Return [x, y] of the center of cell containing provided text 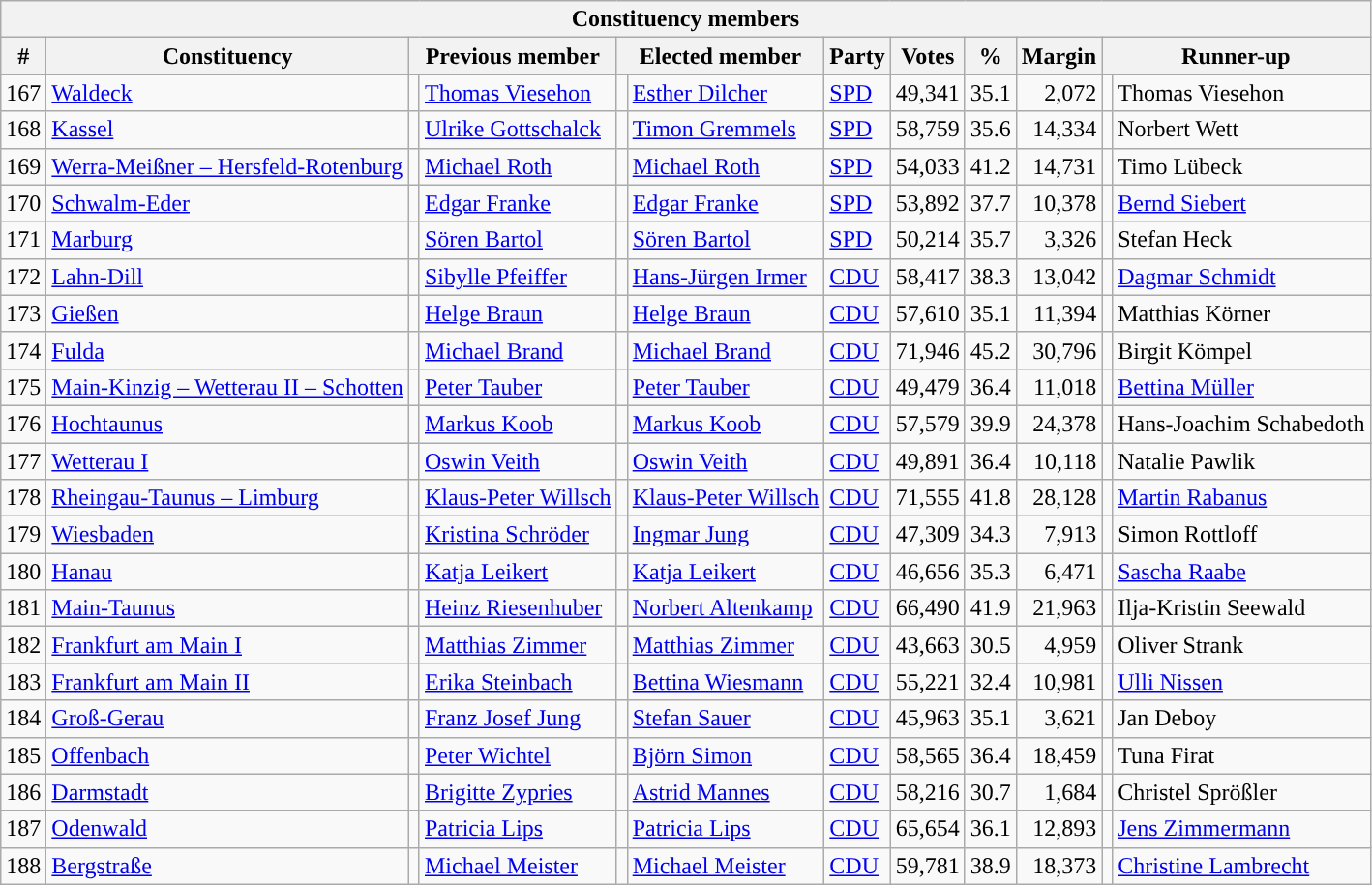
3,326 [1059, 240]
183 [23, 682]
Erika Steinbach [518, 682]
66,490 [927, 608]
49,891 [927, 461]
Fulda [228, 350]
185 [23, 755]
18,373 [1059, 866]
39.9 [991, 424]
Bergstraße [228, 866]
21,963 [1059, 608]
Constituency [228, 56]
170 [23, 203]
180 [23, 572]
11,018 [1059, 387]
11,394 [1059, 313]
173 [23, 313]
14,334 [1059, 130]
Constituency members [685, 19]
Wetterau I [228, 461]
Bettina Wiesmann [726, 682]
4,959 [1059, 645]
58,417 [927, 277]
58,565 [927, 755]
65,654 [927, 829]
Dagmar Schmidt [1241, 277]
35.7 [991, 240]
Simon Rottloff [1241, 535]
Ilja-Kristin Seewald [1241, 608]
% [991, 56]
14,731 [1059, 166]
Matthias Körner [1241, 313]
Hanau [228, 572]
Oliver Strank [1241, 645]
49,479 [927, 387]
Bernd Siebert [1241, 203]
Wiesbaden [228, 535]
Hochtaunus [228, 424]
Marburg [228, 240]
57,610 [927, 313]
12,893 [1059, 829]
Birgit Kömpel [1241, 350]
58,216 [927, 792]
Votes [927, 56]
Offenbach [228, 755]
182 [23, 645]
188 [23, 866]
Franz Josef Jung [518, 719]
Stefan Heck [1241, 240]
Schwalm-Eder [228, 203]
Ulli Nissen [1241, 682]
Hans-Jürgen Irmer [726, 277]
Runner-up [1237, 56]
55,221 [927, 682]
Christel Sprößler [1241, 792]
3,621 [1059, 719]
Kristina Schröder [518, 535]
Ulrike Gottschalck [518, 130]
Tuna Firat [1241, 755]
Gießen [228, 313]
10,118 [1059, 461]
Timon Gremmels [726, 130]
37.7 [991, 203]
36.1 [991, 829]
178 [23, 498]
169 [23, 166]
24,378 [1059, 424]
# [23, 56]
Frankfurt am Main I [228, 645]
Christine Lambrecht [1241, 866]
Main-Taunus [228, 608]
Werra-Meißner – Hersfeld-Rotenburg [228, 166]
Sascha Raabe [1241, 572]
35.3 [991, 572]
Heinz Riesenhuber [518, 608]
Björn Simon [726, 755]
Hans-Joachim Schabedoth [1241, 424]
174 [23, 350]
171 [23, 240]
Kassel [228, 130]
41.8 [991, 498]
Brigitte Zypries [518, 792]
45,963 [927, 719]
41.9 [991, 608]
177 [23, 461]
7,913 [1059, 535]
167 [23, 93]
Waldeck [228, 93]
Groß-Gerau [228, 719]
Jan Deboy [1241, 719]
54,033 [927, 166]
181 [23, 608]
187 [23, 829]
Ingmar Jung [726, 535]
Martin Rabanus [1241, 498]
38.9 [991, 866]
35.6 [991, 130]
Sibylle Pfeiffer [518, 277]
45.2 [991, 350]
Frankfurt am Main II [228, 682]
Margin [1059, 56]
50,214 [927, 240]
Elected member [720, 56]
57,579 [927, 424]
1,684 [1059, 792]
71,946 [927, 350]
Lahn-Dill [228, 277]
30.7 [991, 792]
Timo Lübeck [1241, 166]
Peter Wichtel [518, 755]
Party [857, 56]
Norbert Wett [1241, 130]
168 [23, 130]
Astrid Mannes [726, 792]
47,309 [927, 535]
34.3 [991, 535]
184 [23, 719]
30,796 [1059, 350]
Natalie Pawlik [1241, 461]
179 [23, 535]
Stefan Sauer [726, 719]
38.3 [991, 277]
49,341 [927, 93]
2,072 [1059, 93]
18,459 [1059, 755]
30.5 [991, 645]
10,981 [1059, 682]
Main-Kinzig – Wetterau II – Schotten [228, 387]
58,759 [927, 130]
Norbert Altenkamp [726, 608]
6,471 [1059, 572]
Jens Zimmermann [1241, 829]
176 [23, 424]
28,128 [1059, 498]
172 [23, 277]
Previous member [513, 56]
13,042 [1059, 277]
186 [23, 792]
53,892 [927, 203]
46,656 [927, 572]
Darmstadt [228, 792]
71,555 [927, 498]
Odenwald [228, 829]
32.4 [991, 682]
175 [23, 387]
43,663 [927, 645]
41.2 [991, 166]
59,781 [927, 866]
10,378 [1059, 203]
Esther Dilcher [726, 93]
Bettina Müller [1241, 387]
Rheingau-Taunus – Limburg [228, 498]
